Output the (X, Y) coordinate of the center of the cell containing the given text.  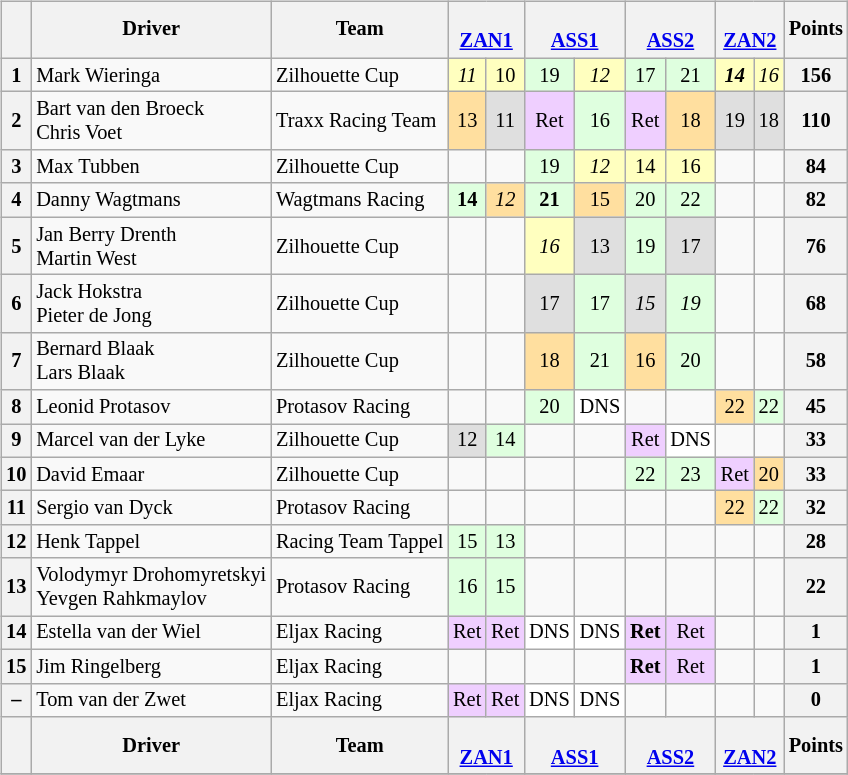
Wagtmans Racing (360, 200)
Racing Team Tappel (360, 542)
9 (16, 441)
David Emaar (151, 474)
3 (16, 167)
Jack Hokstra Pieter de Jong (151, 304)
76 (816, 246)
7 (16, 361)
8 (16, 407)
Bernard Blaak Lars Blaak (151, 361)
Jan Berry Drenth Martin West (151, 246)
110 (816, 121)
6 (16, 304)
Leonid Protasov (151, 407)
58 (816, 361)
28 (816, 542)
5 (16, 246)
0 (816, 700)
Bart van den Broeck Chris Voet (151, 121)
Marcel van der Lyke (151, 441)
32 (816, 508)
Volodymyr Drohomyretskyi Yevgen Rahkmaylov (151, 587)
2 (16, 121)
Max Tubben (151, 167)
68 (816, 304)
Jim Ringelberg (151, 666)
Mark Wieringa (151, 75)
– (16, 700)
Danny Wagtmans (151, 200)
Henk Tappel (151, 542)
82 (816, 200)
4 (16, 200)
Estella van der Wiel (151, 633)
Traxx Racing Team (360, 121)
84 (816, 167)
45 (816, 407)
Tom van der Zwet (151, 700)
Sergio van Dyck (151, 508)
23 (690, 474)
156 (816, 75)
